Return [X, Y] of the center of cell containing provided text 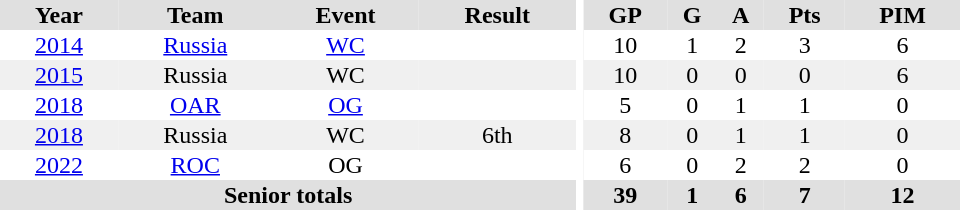
Event [346, 15]
Year [59, 15]
Team [196, 15]
GP [625, 15]
Result [497, 15]
PIM [902, 15]
A [740, 15]
ROC [196, 165]
Senior totals [288, 195]
8 [625, 135]
39 [625, 195]
7 [804, 195]
2014 [59, 45]
G [692, 15]
2022 [59, 165]
3 [804, 45]
12 [902, 195]
6th [497, 135]
OAR [196, 105]
Pts [804, 15]
5 [625, 105]
2015 [59, 75]
